Capture the cell that displays the provided text and extract its (x, y) central coordinate. 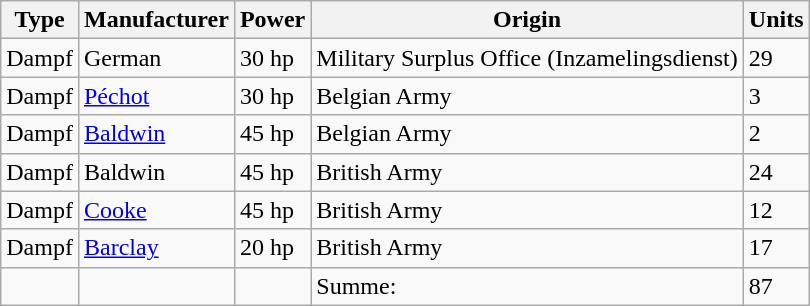
24 (776, 172)
German (156, 58)
Military Surplus Office (Inzamelingsdienst) (528, 58)
Péchot (156, 96)
Manufacturer (156, 20)
Cooke (156, 210)
2 (776, 134)
Barclay (156, 248)
87 (776, 286)
29 (776, 58)
Type (40, 20)
12 (776, 210)
Origin (528, 20)
20 hp (272, 248)
Units (776, 20)
17 (776, 248)
Power (272, 20)
Summe: (528, 286)
3 (776, 96)
